Find where the given text appears and provide that cell's center as [X, Y] coordinate. 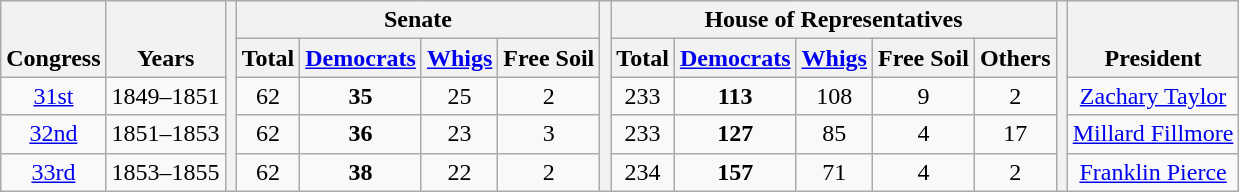
22 [459, 172]
Years [166, 39]
71 [834, 172]
23 [459, 134]
85 [834, 134]
Congress [54, 39]
25 [459, 96]
38 [361, 172]
113 [735, 96]
31st [54, 96]
Others [1015, 58]
1853–1855 [166, 172]
108 [834, 96]
3 [549, 134]
Zachary Taylor [1153, 96]
9 [923, 96]
234 [643, 172]
1851–1853 [166, 134]
Millard Fillmore [1153, 134]
Franklin Pierce [1153, 172]
127 [735, 134]
Senate [418, 20]
33rd [54, 172]
House of Representatives [834, 20]
President [1153, 39]
36 [361, 134]
17 [1015, 134]
35 [361, 96]
157 [735, 172]
1849–1851 [166, 96]
32nd [54, 134]
